Return the (x, y) coordinate for the center point of the cell that contains the specified text.  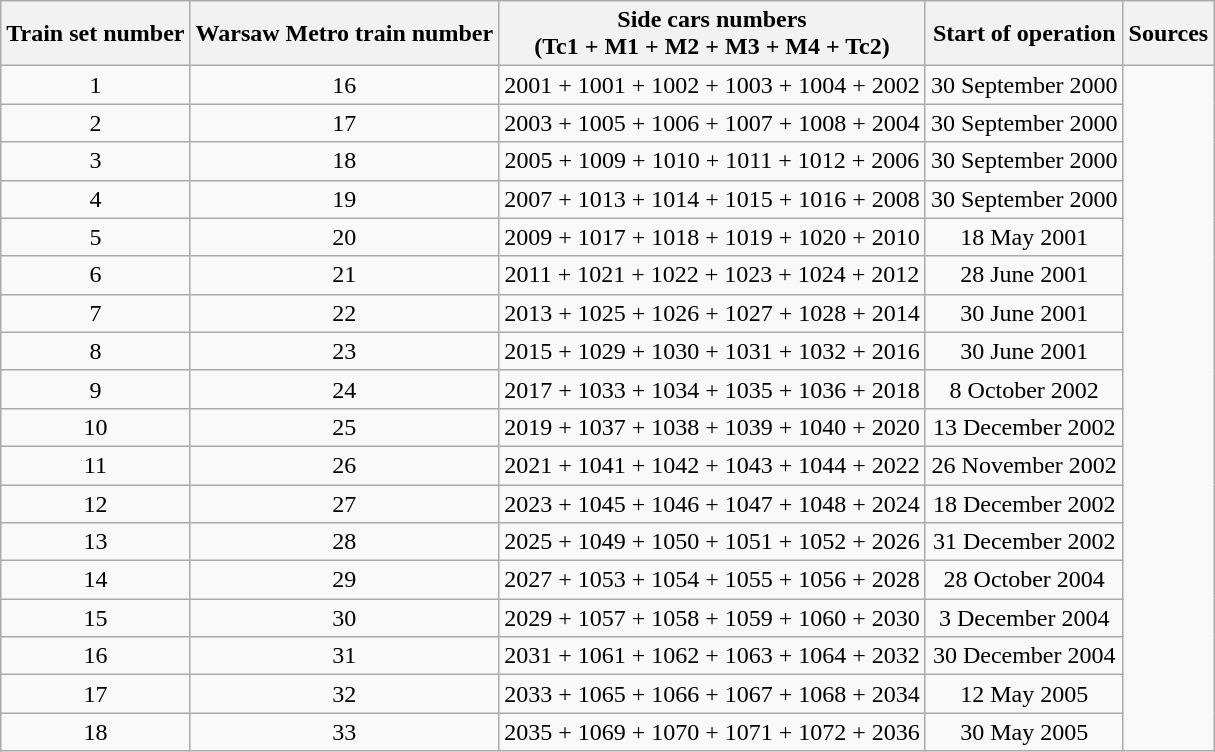
28 (344, 542)
2017 + 1033 + 1034 + 1035 + 1036 + 2018 (712, 389)
10 (96, 427)
2031 + 1061 + 1062 + 1063 + 1064 + 2032 (712, 656)
6 (96, 275)
3 (96, 161)
31 December 2002 (1024, 542)
9 (96, 389)
23 (344, 351)
2013 + 1025 + 1026 + 1027 + 1028 + 2014 (712, 313)
12 (96, 503)
13 (96, 542)
8 October 2002 (1024, 389)
Side cars numbers(Tc1 + M1 + M2 + M3 + M4 + Tc2) (712, 34)
24 (344, 389)
26 November 2002 (1024, 465)
30 December 2004 (1024, 656)
2033 + 1065 + 1066 + 1067 + 1068 + 2034 (712, 694)
2001 + 1001 + 1002 + 1003 + 1004 + 2002 (712, 85)
14 (96, 580)
18 May 2001 (1024, 237)
22 (344, 313)
2021 + 1041 + 1042 + 1043 + 1044 + 2022 (712, 465)
32 (344, 694)
2029 + 1057 + 1058 + 1059 + 1060 + 2030 (712, 618)
27 (344, 503)
2027 + 1053 + 1054 + 1055 + 1056 + 2028 (712, 580)
19 (344, 199)
31 (344, 656)
Start of operation (1024, 34)
25 (344, 427)
12 May 2005 (1024, 694)
2 (96, 123)
2009 + 1017 + 1018 + 1019 + 1020 + 2010 (712, 237)
28 October 2004 (1024, 580)
15 (96, 618)
2011 + 1021 + 1022 + 1023 + 1024 + 2012 (712, 275)
2003 + 1005 + 1006 + 1007 + 1008 + 2004 (712, 123)
Train set number (96, 34)
2023 + 1045 + 1046 + 1047 + 1048 + 2024 (712, 503)
2025 + 1049 + 1050 + 1051 + 1052 + 2026 (712, 542)
7 (96, 313)
4 (96, 199)
26 (344, 465)
Sources (1168, 34)
3 December 2004 (1024, 618)
29 (344, 580)
33 (344, 732)
Warsaw Metro train number (344, 34)
18 December 2002 (1024, 503)
30 (344, 618)
20 (344, 237)
5 (96, 237)
2007 + 1013 + 1014 + 1015 + 1016 + 2008 (712, 199)
11 (96, 465)
28 June 2001 (1024, 275)
2019 + 1037 + 1038 + 1039 + 1040 + 2020 (712, 427)
21 (344, 275)
1 (96, 85)
2005 + 1009 + 1010 + 1011 + 1012 + 2006 (712, 161)
2015 + 1029 + 1030 + 1031 + 1032 + 2016 (712, 351)
30 May 2005 (1024, 732)
2035 + 1069 + 1070 + 1071 + 1072 + 2036 (712, 732)
8 (96, 351)
13 December 2002 (1024, 427)
